Extract the (X, Y) coordinate from the center of the cell holding the provided text.  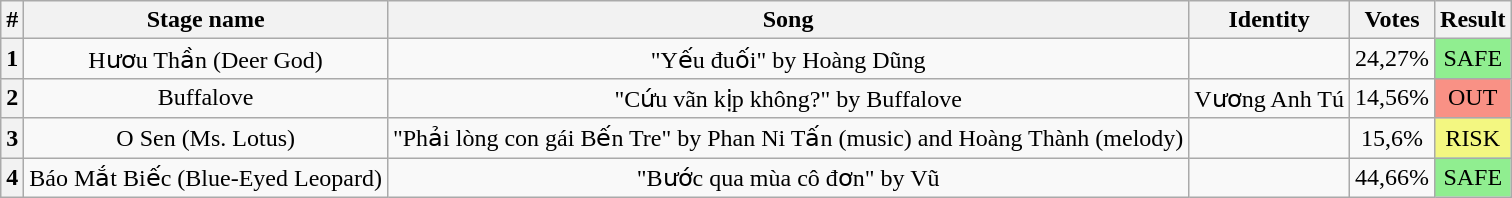
3 (12, 138)
O Sen (Ms. Lotus) (206, 138)
44,66% (1392, 178)
4 (12, 178)
Stage name (206, 20)
24,27% (1392, 59)
Vương Anh Tú (1270, 98)
Buffalove (206, 98)
15,6% (1392, 138)
Votes (1392, 20)
2 (12, 98)
RISK (1473, 138)
OUT (1473, 98)
Result (1473, 20)
1 (12, 59)
# (12, 20)
"Bước qua mùa cô đơn" by Vũ (788, 178)
14,56% (1392, 98)
Báo Mắt Biếc (Blue-Eyed Leopard) (206, 178)
Identity (1270, 20)
"Yếu đuối" by Hoàng Dũng (788, 59)
"Phải lòng con gái Bến Tre" by Phan Ni Tấn (music) and Hoàng Thành (melody) (788, 138)
Song (788, 20)
Hươu Thần (Deer God) (206, 59)
"Cứu vãn kịp không?" by Buffalove (788, 98)
